Output the [X, Y] coordinate of the center of the cell containing the given text.  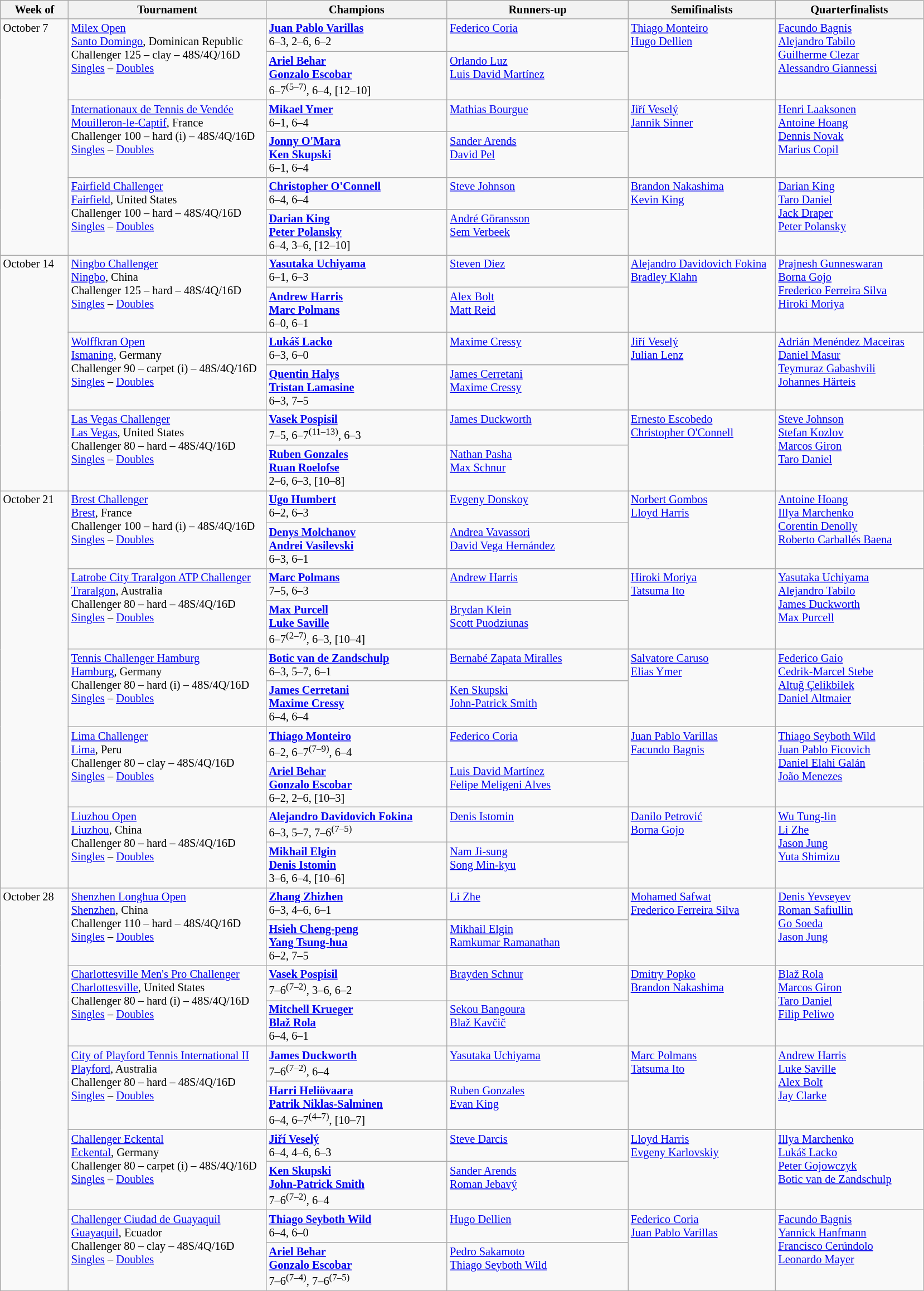
Prajnesh Gunneswaran Borna Gojo Frederico Ferreira Silva Hiroki Moriya [849, 293]
Ningbo ChallengerNingbo, China Challenger 125 – hard – 48S/4Q/16DSingles – Doubles [167, 293]
Champions [357, 9]
Illya Marchenko Lukáš Lacko Peter Gojowczyk Botic van de Zandschulp [849, 1170]
Orlando Luz Luis David Martínez [537, 76]
Runners-up [537, 9]
Maxime Cressy [537, 349]
Thiago Seyboth Wild Juan Pablo Ficovich Daniel Elahi Galán João Menezes [849, 767]
Sander Arends Roman Jebavý [537, 1186]
Wu Tung-lin Li Zhe Jason Jung Yuta Shimizu [849, 847]
Sander Arends David Pel [537, 154]
Brayden Schnur [537, 983]
Alex Bolt Matt Reid [537, 310]
Salvatore Caruso Elias Ymer [702, 688]
Marc Polmans Tatsuma Ito [702, 1088]
Shenzhen Longhua OpenShenzhen, China Challenger 110 – hard – 48S/4Q/16DSingles – Doubles [167, 926]
Andrew Harris Luke Saville Alex Bolt Jay Clarke [849, 1088]
Evgeny Donskoy [537, 506]
Latrobe City Traralgon ATP ChallengerTraralgon, Australia Challenger 80 – hard – 48S/4Q/16DSingles – Doubles [167, 608]
Harri Heliövaara Patrik Niklas-Salminen6–4, 6–7(4–7), [10–7] [357, 1105]
Ruben Gonzales Evan King [537, 1105]
Las Vegas ChallengerLas Vegas, United States Challenger 80 – hard – 48S/4Q/16DSingles – Doubles [167, 450]
James Cerretani Maxime Cressy6–4, 6–4 [357, 704]
Andrew Harris Marc Polmans6–0, 6–1 [357, 310]
Botic van de Zandschulp6–3, 5–7, 6–1 [357, 665]
Ruben Gonzales Ruan Roelofse2–6, 6–3, [10–8] [357, 468]
October 21 [35, 689]
Ariel Behar Gonzalo Escobar6–2, 2–6, [10–3] [357, 785]
Yasutaka Uchiyama6–1, 6–3 [357, 271]
Antoine Hoang Illya Marchenko Corentin Denolly Roberto Carballés Baena [849, 529]
Li Zhe [537, 904]
Lima ChallengerLima, Peru Challenger 80 – clay – 48S/4Q/16DSingles – Doubles [167, 767]
Steven Diez [537, 271]
Facundo Bagnis Alejandro Tabilo Guilherme Clezar Alessandro Giannessi [849, 59]
Bernabé Zapata Miralles [537, 665]
Mikhail Elgin Ramkumar Ramanathan [537, 943]
Ugo Humbert6–2, 6–3 [357, 506]
Steve Darcis [537, 1146]
Darian King Peter Polansky6–4, 3–6, [12–10] [357, 232]
Jiří Veselý Jannik Sinner [702, 138]
October 28 [35, 1089]
City of Playford Tennis International IIPlayford, Australia Challenger 80 – hard – 48S/4Q/16DSingles – Doubles [167, 1088]
Dmitry Popko Brandon Nakashima [702, 1005]
Andrew Harris [537, 584]
Jiří Veselý6–4, 4–6, 6–3 [357, 1146]
Hsieh Cheng-peng Yang Tsung-hua6–2, 7–5 [357, 943]
Fairfield ChallengerFairfield, United States Challenger 100 – hard – 48S/4Q/16DSingles – Doubles [167, 216]
Juan Pablo Varillas Facundo Bagnis [702, 767]
Denis Istomin [537, 825]
James Duckworth [537, 428]
Nathan Pasha Max Schnur [537, 468]
Denys Molchanov Andrei Vasilevski6–3, 6–1 [357, 545]
Ken Skupski John-Patrick Smith7–6(7–2), 6–4 [357, 1186]
Mikhail Elgin Denis Istomin3–6, 6–4, [10–6] [357, 865]
Mathias Bourgue [537, 116]
Hiroki Moriya Tatsuma Ito [702, 608]
Vasek Pospisil7–6(7–2), 3–6, 6–2 [357, 983]
Yasutaka Uchiyama Alejandro Tabilo James Duckworth Max Purcell [849, 608]
Lloyd Harris Evgeny Karlovskiy [702, 1170]
Charlottesville Men's Pro ChallengerCharlottesville, United States Challenger 80 – hard (i) – 48S/4Q/16DSingles – Doubles [167, 1005]
Yasutaka Uchiyama [537, 1063]
Ernesto Escobedo Christopher O'Connell [702, 450]
Darian King Taro Daniel Jack Draper Peter Polansky [849, 216]
Juan Pablo Varillas6–3, 2–6, 6–2 [357, 35]
Andrea Vavassori David Vega Hernández [537, 545]
October 14 [35, 372]
Danilo Petrović Borna Gojo [702, 847]
Luis David Martínez Felipe Meligeni Alves [537, 785]
Tournament [167, 9]
Hugo Dellien [537, 1226]
James Cerretani Maxime Cressy [537, 387]
Federico Coria Juan Pablo Varillas [702, 1250]
Jonny O'Mara Ken Skupski6–1, 6–4 [357, 154]
Milex OpenSanto Domingo, Dominican Republic Challenger 125 – clay – 48S/4Q/16DSingles – Doubles [167, 59]
Brest ChallengerBrest, France Challenger 100 – hard (i) – 48S/4Q/16DSingles – Doubles [167, 529]
Liuzhou OpenLiuzhou, China Challenger 80 – hard – 48S/4Q/16DSingles – Doubles [167, 847]
Christopher O'Connell6–4, 6–4 [357, 193]
James Duckworth7–6(7–2), 6–4 [357, 1063]
Marc Polmans7–5, 6–3 [357, 584]
André Göransson Sem Verbeek [537, 232]
Jiří Veselý Julian Lenz [702, 371]
Steve Johnson [537, 193]
Sekou Bangoura Blaž Kavčič [537, 1023]
Lukáš Lacko6–3, 6–0 [357, 349]
Steve Johnson Stefan Kozlov Marcos Giron Taro Daniel [849, 450]
Nam Ji-sung Song Min-kyu [537, 865]
Alejandro Davidovich Fokina6–3, 5–7, 7–6(7–5) [357, 825]
Brandon Nakashima Kevin King [702, 216]
Max Purcell Luke Saville6–7(2–7), 6–3, [10–4] [357, 624]
Blaž Rola Marcos Giron Taro Daniel Filip Peliwo [849, 1005]
Week of [35, 9]
Ariel Behar Gonzalo Escobar7–6(7–4), 7–6(7–5) [357, 1266]
Thiago Seyboth Wild6–4, 6–0 [357, 1226]
Challenger EckentalEckental, Germany Challenger 80 – carpet (i) – 48S/4Q/16DSingles – Doubles [167, 1170]
Challenger Ciudad de GuayaquilGuayaquil, Ecuador Challenger 80 – clay – 48S/4Q/16DSingles – Doubles [167, 1250]
Zhang Zhizhen6–3, 4–6, 6–1 [357, 904]
Semifinalists [702, 9]
Wolffkran OpenIsmaning, Germany Challenger 90 – carpet (i) – 48S/4Q/16DSingles – Doubles [167, 371]
Henri Laaksonen Antoine Hoang Dennis Novak Marius Copil [849, 138]
Facundo Bagnis Yannick Hanfmann Francisco Cerúndolo Leonardo Mayer [849, 1250]
Alejandro Davidovich Fokina Bradley Klahn [702, 293]
Quentin Halys Tristan Lamasine6–3, 7–5 [357, 387]
Thiago Monteiro Hugo Dellien [702, 59]
Internationaux de Tennis de VendéeMouilleron-le-Captif, France Challenger 100 – hard (i) – 48S/4Q/16DSingles – Doubles [167, 138]
Ken Skupski John-Patrick Smith [537, 704]
Mohamed Safwat Frederico Ferreira Silva [702, 926]
Norbert Gombos Lloyd Harris [702, 529]
Ariel Behar Gonzalo Escobar6–7(5–7), 6–4, [12–10] [357, 76]
Mikael Ymer6–1, 6–4 [357, 116]
Mitchell Krueger Blaž Rola6–4, 6–1 [357, 1023]
Tennis Challenger HamburgHamburg, Germany Challenger 80 – hard (i) – 48S/4Q/16DSingles – Doubles [167, 688]
Federico Gaio Cedrik-Marcel Stebe Altuğ Çelikbilek Daniel Altmaier [849, 688]
Brydan Klein Scott Puodziunas [537, 624]
October 7 [35, 137]
Thiago Monteiro6–2, 6–7(7–9), 6–4 [357, 744]
Adrián Menéndez Maceiras Daniel Masur Teymuraz Gabashvili Johannes Härteis [849, 371]
Pedro Sakamoto Thiago Seyboth Wild [537, 1266]
Vasek Pospisil7–5, 6–7(11–13), 6–3 [357, 428]
Denis Yevseyev Roman Safiullin Go Soeda Jason Jung [849, 926]
Quarterfinalists [849, 9]
